Return [x, y] of the center of cell containing provided text 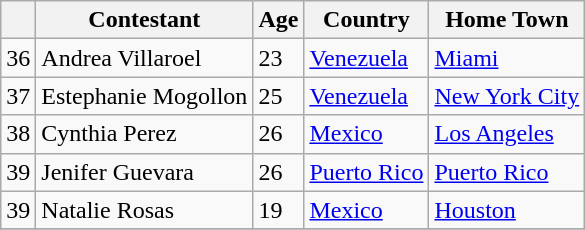
Age [278, 20]
38 [18, 134]
Houston [507, 210]
Miami [507, 58]
Cynthia Perez [144, 134]
Natalie Rosas [144, 210]
Home Town [507, 20]
23 [278, 58]
Andrea Villaroel [144, 58]
25 [278, 96]
Los Angeles [507, 134]
36 [18, 58]
19 [278, 210]
Estephanie Mogollon [144, 96]
Country [366, 20]
Jenifer Guevara [144, 172]
Contestant [144, 20]
New York City [507, 96]
37 [18, 96]
